From the cell containing the given text, extract its center point as (x, y) coordinate. 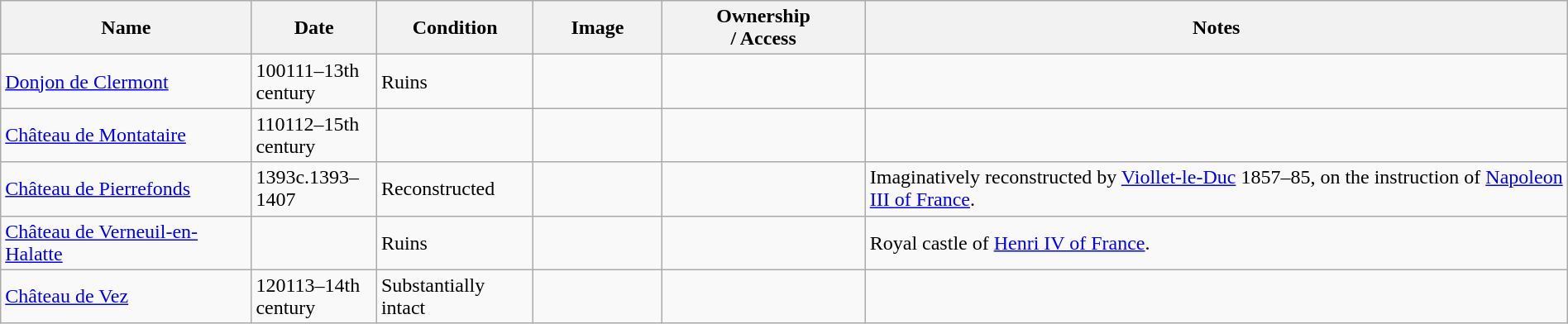
Château de Vez (126, 296)
Condition (455, 28)
Château de Verneuil-en-Halatte (126, 243)
Date (314, 28)
Notes (1216, 28)
Château de Montataire (126, 136)
Imaginatively reconstructed by Viollet-le-Duc 1857–85, on the instruction of Napoleon III of France. (1216, 188)
Name (126, 28)
Royal castle of Henri IV of France. (1216, 243)
Substantially intact (455, 296)
110112–15th century (314, 136)
Reconstructed (455, 188)
Donjon de Clermont (126, 81)
1393c.1393–1407 (314, 188)
120113–14th century (314, 296)
Ownership/ Access (763, 28)
100111–13th century (314, 81)
Image (597, 28)
Château de Pierrefonds (126, 188)
